Pinpoint the cell where the given text exists, returning its [X, Y] midpoint coordinate. 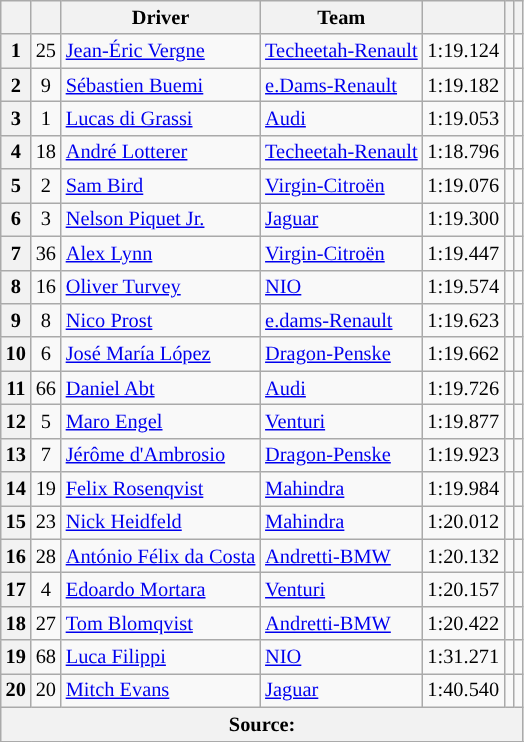
1:20.012 [463, 522]
1:40.540 [463, 690]
André Lotterer [160, 152]
Oliver Turvey [160, 287]
Team [341, 17]
Nick Heidfeld [160, 522]
28 [46, 556]
Tom Blomqvist [160, 623]
11 [16, 388]
1:19.076 [463, 186]
Sam Bird [160, 186]
Source: [262, 724]
1:20.132 [463, 556]
1:19.623 [463, 320]
36 [46, 253]
Driver [160, 17]
Sébastien Buemi [160, 85]
17 [16, 589]
e.Dams-Renault [341, 85]
14 [16, 489]
1:19.877 [463, 421]
66 [46, 388]
68 [46, 657]
13 [16, 455]
1:19.447 [463, 253]
Alex Lynn [160, 253]
1:18.796 [463, 152]
José María López [160, 354]
Nelson Piquet Jr. [160, 219]
1:19.124 [463, 51]
27 [46, 623]
Jean-Éric Vergne [160, 51]
1:19.984 [463, 489]
1:19.662 [463, 354]
Edoardo Mortara [160, 589]
Daniel Abt [160, 388]
1:31.271 [463, 657]
Felix Rosenqvist [160, 489]
Jérôme d'Ambrosio [160, 455]
1:19.300 [463, 219]
António Félix da Costa [160, 556]
Mitch Evans [160, 690]
1:19.726 [463, 388]
12 [16, 421]
1:20.157 [463, 589]
1:20.422 [463, 623]
15 [16, 522]
1:19.574 [463, 287]
Nico Prost [160, 320]
Luca Filippi [160, 657]
1:19.182 [463, 85]
e.dams-Renault [341, 320]
1:19.053 [463, 118]
23 [46, 522]
10 [16, 354]
25 [46, 51]
1:19.923 [463, 455]
Lucas di Grassi [160, 118]
Maro Engel [160, 421]
